From the cell containing the given text, extract its center point as [X, Y] coordinate. 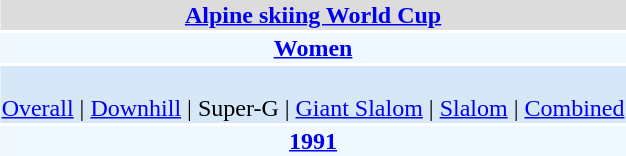
Alpine skiing World Cup [313, 15]
Overall | Downhill | Super-G | Giant Slalom | Slalom | Combined [313, 94]
Women [313, 48]
1991 [313, 141]
